Determine the (X, Y) coordinate at the center of the cell enclosing the given text.  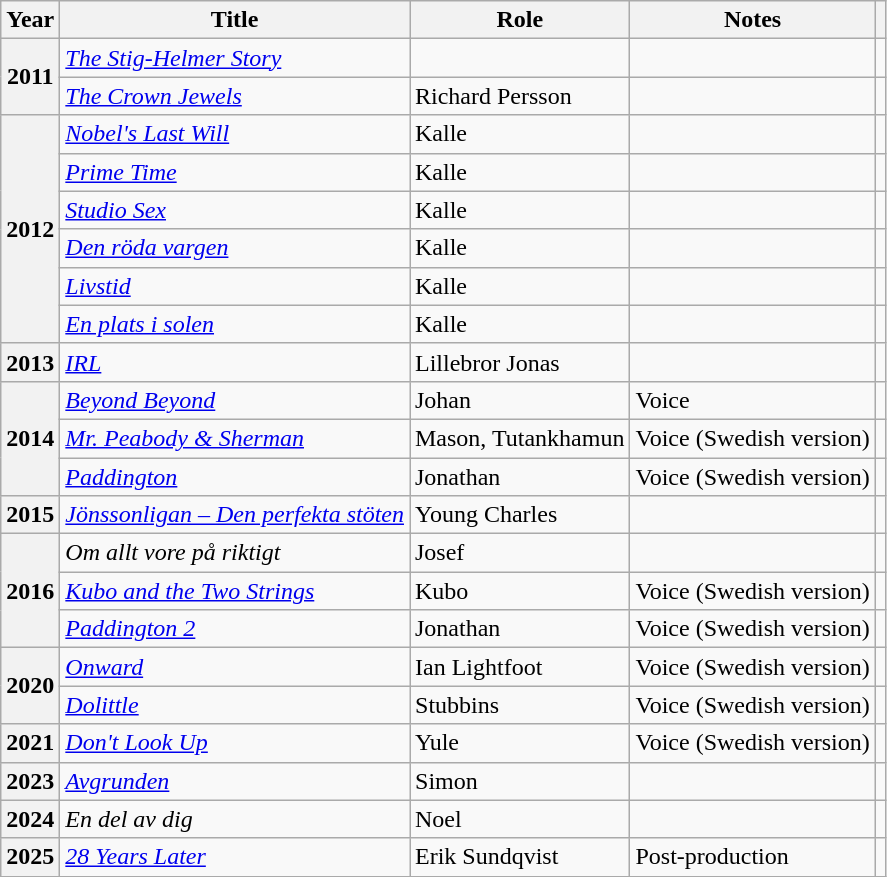
Young Charles (520, 515)
Prime Time (235, 172)
Studio Sex (235, 210)
Noel (520, 819)
Ian Lightfoot (520, 667)
Stubbins (520, 705)
IRL (235, 362)
Don't Look Up (235, 743)
Lillebror Jonas (520, 362)
Simon (520, 781)
2015 (30, 515)
Den röda vargen (235, 248)
Erik Sundqvist (520, 857)
2020 (30, 686)
Paddington 2 (235, 629)
2011 (30, 77)
2013 (30, 362)
Post-production (752, 857)
Livstid (235, 286)
Mason, Tutankhamun (520, 438)
Jönssonligan – Den perfekta stöten (235, 515)
Josef (520, 553)
2025 (30, 857)
2023 (30, 781)
Dolittle (235, 705)
Year (30, 20)
Notes (752, 20)
En del av dig (235, 819)
Voice (752, 400)
Johan (520, 400)
Kubo (520, 591)
Paddington (235, 477)
Richard Persson (520, 96)
Om allt vore på riktigt (235, 553)
Beyond Beyond (235, 400)
Title (235, 20)
Yule (520, 743)
Mr. Peabody & Sherman (235, 438)
2012 (30, 229)
Role (520, 20)
2016 (30, 591)
The Stig-Helmer Story (235, 58)
2014 (30, 438)
2024 (30, 819)
2021 (30, 743)
Kubo and the Two Strings (235, 591)
Avgrunden (235, 781)
Onward (235, 667)
28 Years Later (235, 857)
The Crown Jewels (235, 96)
Nobel's Last Will (235, 134)
En plats i solen (235, 324)
